From the cell containing the given text, extract its center point as (x, y) coordinate. 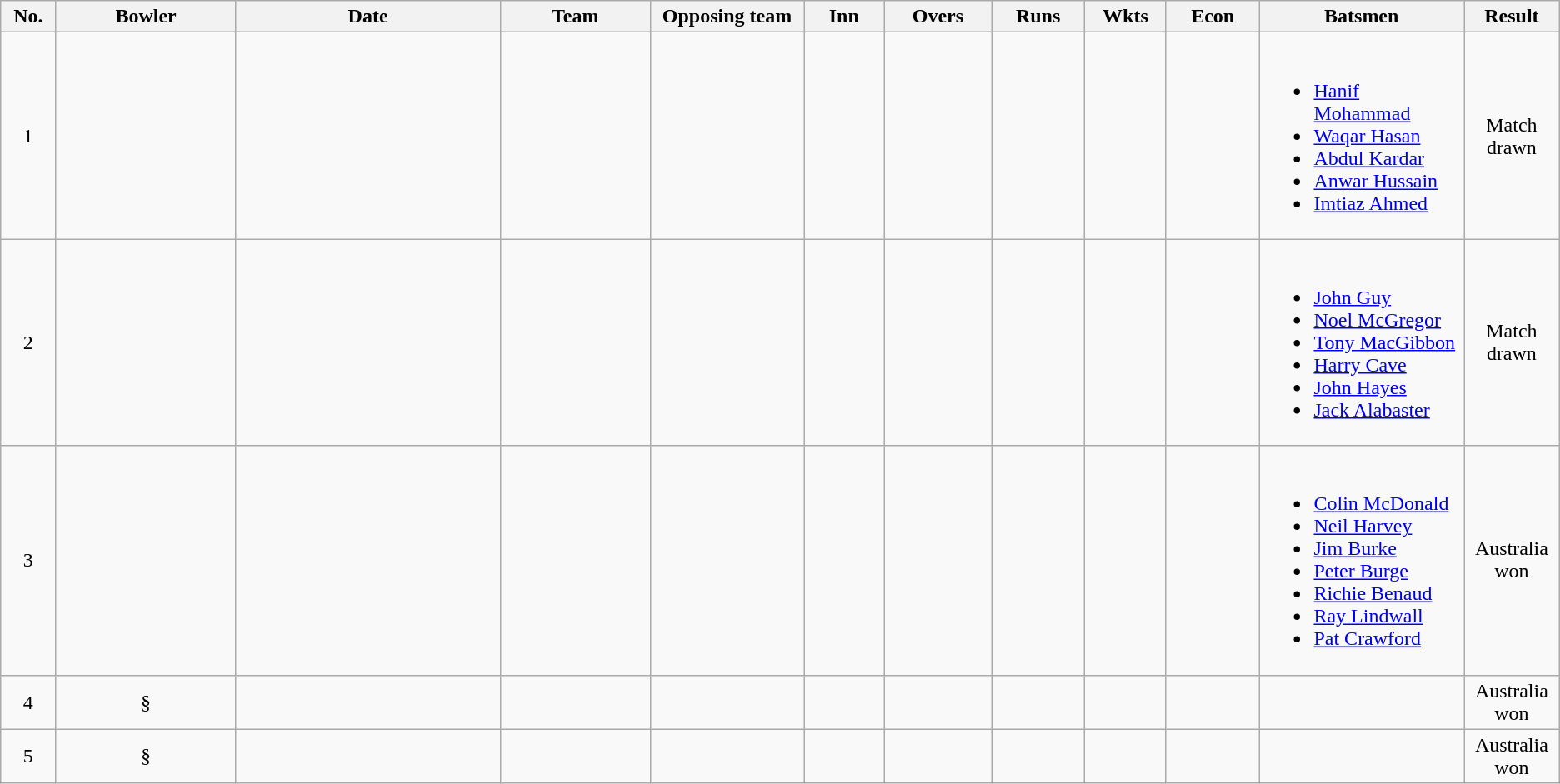
5 (28, 757)
4 (28, 702)
Wkts (1125, 17)
Colin McDonaldNeil HarveyJim BurkePeter BurgeRichie BenaudRay LindwallPat Crawford (1362, 560)
Opposing team (727, 17)
Bowler (146, 17)
Team (575, 17)
Overs (938, 17)
Result (1512, 17)
Runs (1038, 17)
2 (28, 342)
1 (28, 136)
Inn (844, 17)
Batsmen (1362, 17)
Hanif MohammadWaqar HasanAbdul KardarAnwar HussainImtiaz Ahmed (1362, 136)
John GuyNoel McGregorTony MacGibbonHarry CaveJohn HayesJack Alabaster (1362, 342)
No. (28, 17)
3 (28, 560)
Econ (1212, 17)
Date (368, 17)
